Scan for the cell matching the given text and deliver its (x, y) coordinate at center. 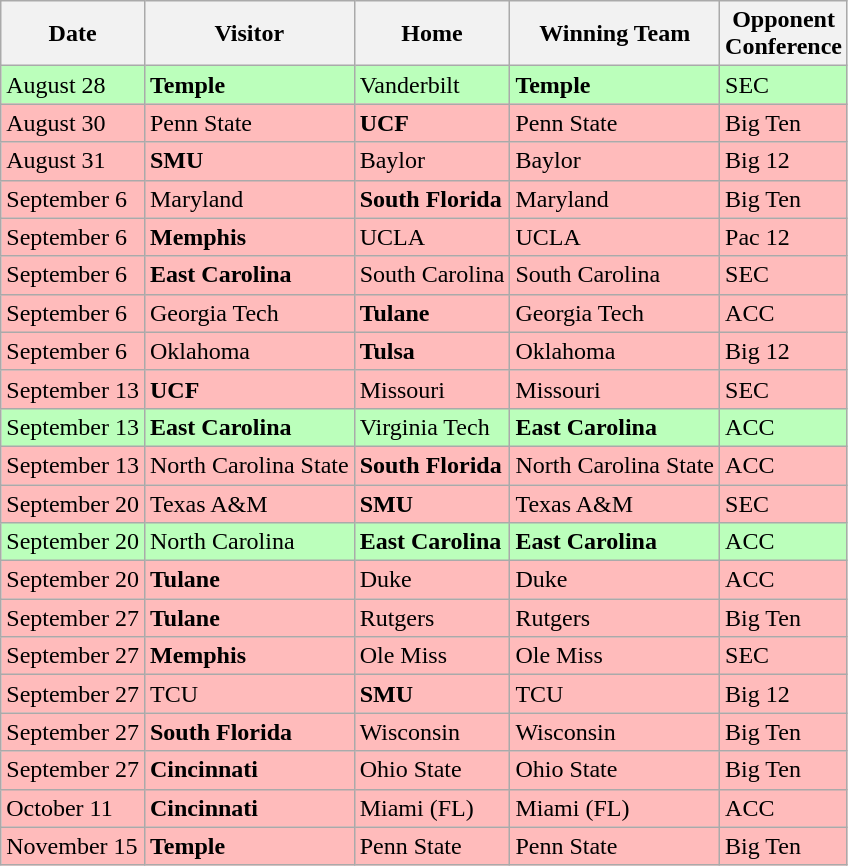
OpponentConference (784, 34)
Date (73, 34)
Virginia Tech (432, 427)
Tulsa (432, 351)
August 31 (73, 161)
Vanderbilt (432, 85)
August 28 (73, 85)
November 15 (73, 846)
Winning Team (615, 34)
October 11 (73, 808)
Visitor (249, 34)
North Carolina (249, 542)
Home (432, 34)
Pac 12 (784, 237)
August 30 (73, 123)
